Find where the given text appears and provide that cell's center as (X, Y) coordinate. 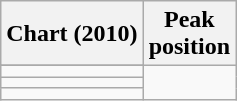
Chart (2010) (72, 34)
Peakposition (189, 34)
